Pinpoint the cell where the given text exists, returning its [x, y] midpoint coordinate. 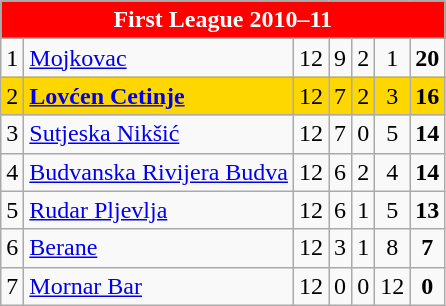
8 [392, 248]
Budvanska Rivijera Budva [159, 172]
16 [428, 96]
First League 2010–11 [223, 20]
20 [428, 58]
13 [428, 210]
Sutjeska Nikšić [159, 134]
Lovćen Cetinje [159, 96]
Mojkovac [159, 58]
Mornar Bar [159, 286]
9 [340, 58]
Berane [159, 248]
Rudar Pljevlja [159, 210]
